Return the [x, y] coordinate for the center point of the cell that contains the specified text.  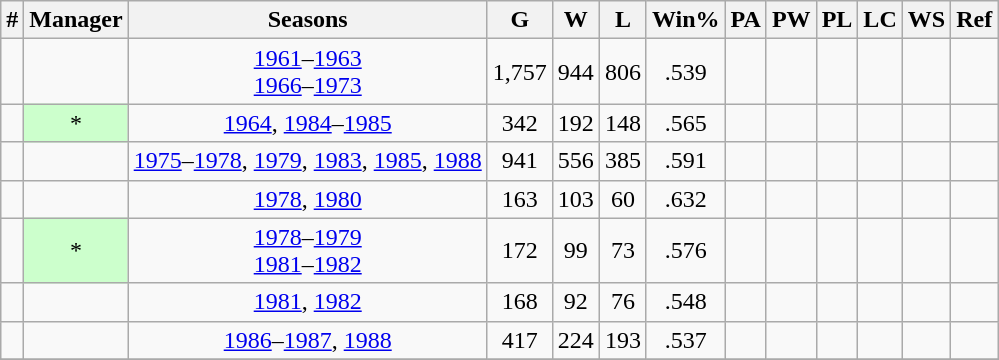
1981, 1982 [308, 302]
1964, 1984–1985 [308, 123]
Ref [974, 20]
224 [576, 340]
1978–19791981–1982 [308, 250]
.591 [686, 161]
1961–19631966–1973 [308, 72]
.576 [686, 250]
Manager [76, 20]
76 [622, 302]
193 [622, 340]
92 [576, 302]
LC [880, 20]
385 [622, 161]
WS [926, 20]
Win% [686, 20]
.537 [686, 340]
1986–1987, 1988 [308, 340]
.565 [686, 123]
PA [746, 20]
944 [576, 72]
L [622, 20]
Seasons [308, 20]
163 [520, 199]
99 [576, 250]
1,757 [520, 72]
73 [622, 250]
1978, 1980 [308, 199]
G [520, 20]
.548 [686, 302]
PL [837, 20]
342 [520, 123]
172 [520, 250]
148 [622, 123]
192 [576, 123]
60 [622, 199]
941 [520, 161]
PW [791, 20]
417 [520, 340]
W [576, 20]
168 [520, 302]
1975–1978, 1979, 1983, 1985, 1988 [308, 161]
806 [622, 72]
103 [576, 199]
556 [576, 161]
# [12, 20]
.539 [686, 72]
.632 [686, 199]
